Pinpoint the cell where the given text exists, returning its (x, y) midpoint coordinate. 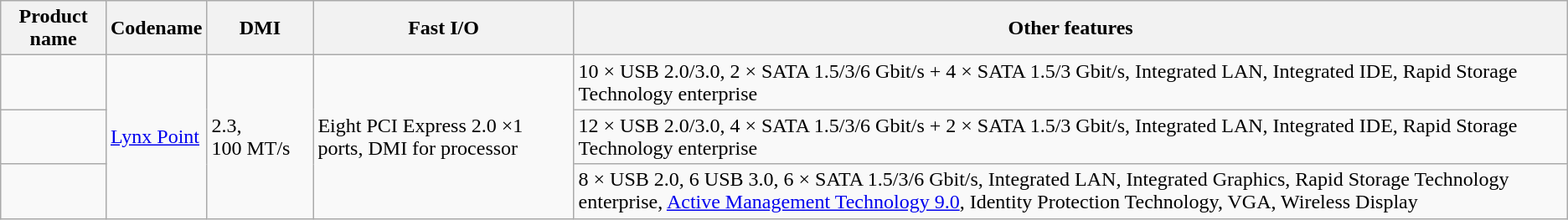
12 × USB 2.0/3.0, 4 × SATA 1.5/3/6 Gbit/s + 2 × SATA 1.5/3 Gbit/s, Integrated LAN, Integrated IDE, Rapid Storage Technology enterprise (1070, 137)
DMI (260, 28)
Fast I/O (444, 28)
Lynx Point (156, 137)
Product name (54, 28)
2.3, 100 MT/s (260, 137)
Eight PCI Express 2.0 ×1 ports, DMI for processor (444, 137)
Other features (1070, 28)
10 × USB 2.0/3.0, 2 × SATA 1.5/3/6 Gbit/s + 4 × SATA 1.5/3 Gbit/s, Integrated LAN, Integrated IDE, Rapid Storage Technology enterprise (1070, 82)
Codename (156, 28)
